For the text-containing cell, return its midpoint in (X, Y) coordinate format. 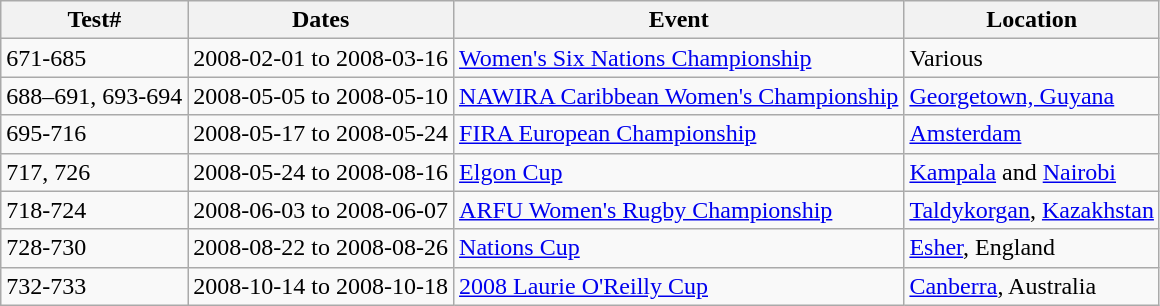
671-685 (94, 58)
Amsterdam (1032, 134)
Test# (94, 20)
695-716 (94, 134)
718-724 (94, 210)
FIRA European Championship (679, 134)
2008 Laurie O'Reilly Cup (679, 286)
Kampala and Nairobi (1032, 172)
Various (1032, 58)
717, 726 (94, 172)
688–691, 693-694 (94, 96)
2008-08-22 to 2008-08-26 (321, 248)
2008-10-14 to 2008-10-18 (321, 286)
2008-05-17 to 2008-05-24 (321, 134)
ARFU Women's Rugby Championship (679, 210)
Dates (321, 20)
2008-06-03 to 2008-06-07 (321, 210)
2008-02-01 to 2008-03-16 (321, 58)
Canberra, Australia (1032, 286)
Esher, England (1032, 248)
2008-05-24 to 2008-08-16 (321, 172)
728-730 (94, 248)
Women's Six Nations Championship (679, 58)
NAWIRA Caribbean Women's Championship (679, 96)
732-733 (94, 286)
Nations Cup (679, 248)
Location (1032, 20)
Georgetown, Guyana (1032, 96)
2008-05-05 to 2008-05-10 (321, 96)
Taldykorgan, Kazakhstan (1032, 210)
Event (679, 20)
Elgon Cup (679, 172)
